Locate the cell with the specified text and output its (x, y) center coordinate. 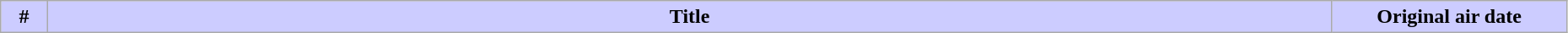
# (24, 17)
Original air date (1449, 17)
Title (689, 17)
